From the cell containing the given text, extract its center point as [X, Y] coordinate. 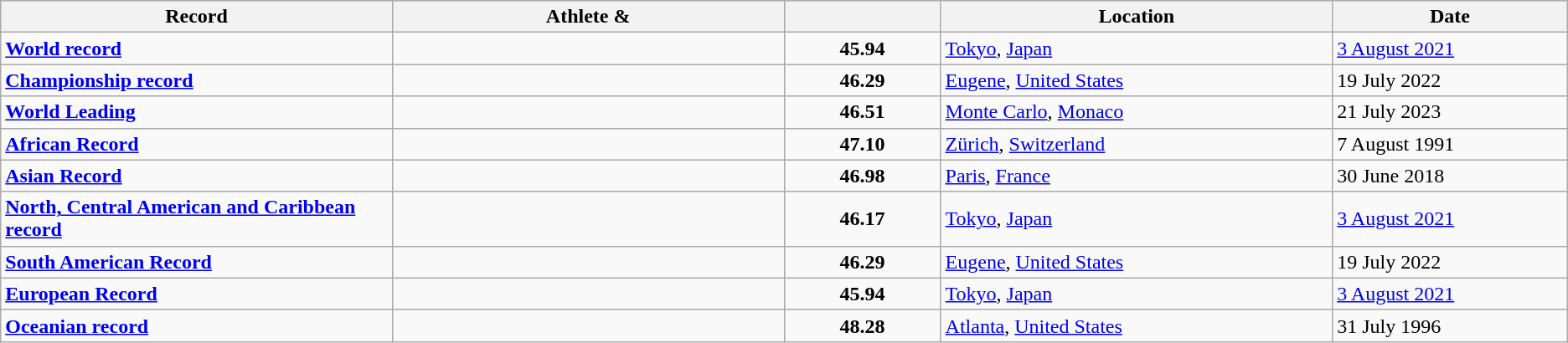
31 July 1996 [1451, 325]
Atlanta, United States [1137, 325]
North, Central American and Caribbean record [197, 219]
African Record [197, 144]
Oceanian record [197, 325]
Paris, France [1137, 176]
48.28 [863, 325]
World record [197, 49]
World Leading [197, 112]
47.10 [863, 144]
European Record [197, 294]
Championship record [197, 80]
Monte Carlo, Monaco [1137, 112]
Record [197, 17]
21 July 2023 [1451, 112]
South American Record [197, 262]
30 June 2018 [1451, 176]
Date [1451, 17]
Location [1137, 17]
7 August 1991 [1451, 144]
Athlete & [588, 17]
Asian Record [197, 176]
46.51 [863, 112]
46.98 [863, 176]
46.17 [863, 219]
Zürich, Switzerland [1137, 144]
